Provide the (x, y) coordinate of the cell's center where the given text is located.  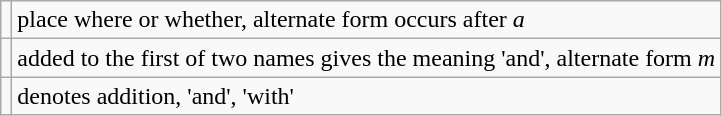
place where or whether, alternate form occurs after a (366, 20)
denotes addition, 'and', 'with' (366, 96)
added to the first of two names gives the meaning 'and', alternate form m (366, 58)
